Capture the cell that displays the provided text and extract its [x, y] central coordinate. 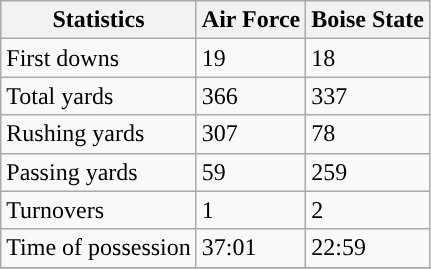
1 [250, 210]
First downs [99, 58]
337 [368, 96]
Statistics [99, 20]
Boise State [368, 20]
59 [250, 172]
22:59 [368, 248]
78 [368, 134]
2 [368, 210]
Time of possession [99, 248]
Air Force [250, 20]
Total yards [99, 96]
259 [368, 172]
37:01 [250, 248]
Passing yards [99, 172]
307 [250, 134]
18 [368, 58]
Rushing yards [99, 134]
Turnovers [99, 210]
366 [250, 96]
19 [250, 58]
